Return the (X, Y) coordinate for the center point of the cell that contains the specified text.  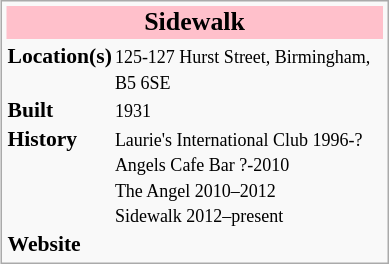
Laurie's International Club 1996-?Angels Cafe Bar ?-2010The Angel 2010–2012Sidewalk 2012–present (248, 176)
Location(s) (60, 69)
1931 (248, 110)
125-127 Hurst Street, Birmingham, B5 6SE (248, 69)
History (60, 176)
Website (60, 243)
Built (60, 110)
Sidewalk (194, 22)
